Search for the cell housing the specified text and yield its (X, Y) center coordinate. 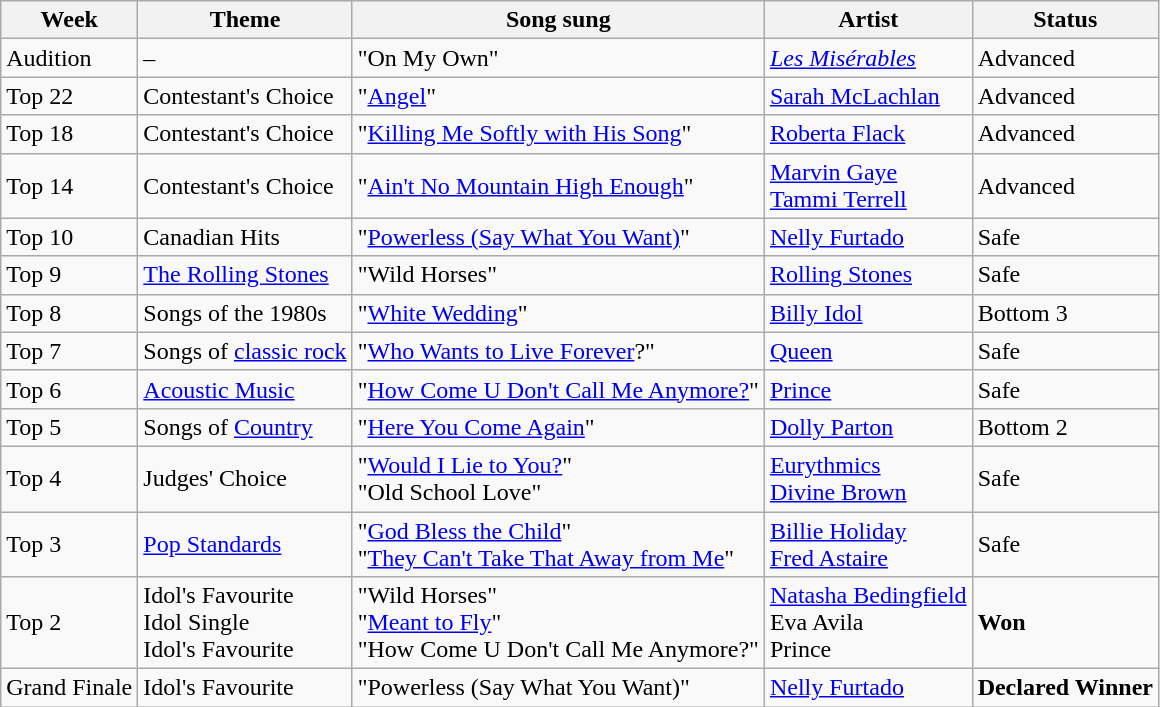
"White Wedding" (558, 313)
Dolly Parton (868, 427)
Top 2 (70, 623)
Top 10 (70, 237)
Song sung (558, 20)
"Who Wants to Live Forever?" (558, 351)
Rolling Stones (868, 275)
"God Bless the Child""They Can't Take That Away from Me" (558, 544)
Idol's Favourite (245, 688)
Week (70, 20)
Roberta Flack (868, 134)
Judges' Choice (245, 478)
Declared Winner (1065, 688)
EurythmicsDivine Brown (868, 478)
Bottom 3 (1065, 313)
Top 14 (70, 186)
Songs of the 1980s (245, 313)
Natasha BedingfieldEva AvilaPrince (868, 623)
Top 5 (70, 427)
Songs of classic rock (245, 351)
"Angel" (558, 96)
"How Come U Don't Call Me Anymore?" (558, 389)
Top 9 (70, 275)
Top 8 (70, 313)
Top 3 (70, 544)
Billie HolidayFred Astaire (868, 544)
Songs of Country (245, 427)
Acoustic Music (245, 389)
Billy Idol (868, 313)
"Killing Me Softly with His Song" (558, 134)
Les Misérables (868, 58)
Bottom 2 (1065, 427)
Top 18 (70, 134)
Top 4 (70, 478)
Status (1065, 20)
Theme (245, 20)
Idol's FavouriteIdol SingleIdol's Favourite (245, 623)
Marvin GayeTammi Terrell (868, 186)
Audition (70, 58)
"Would I Lie to You?""Old School Love" (558, 478)
Grand Finale (70, 688)
– (245, 58)
Canadian Hits (245, 237)
"Ain't No Mountain High Enough" (558, 186)
Pop Standards (245, 544)
Top 6 (70, 389)
Queen (868, 351)
Artist (868, 20)
Won (1065, 623)
Top 7 (70, 351)
Sarah McLachlan (868, 96)
"Wild Horses" (558, 275)
Prince (868, 389)
"Wild Horses""Meant to Fly""How Come U Don't Call Me Anymore?" (558, 623)
"Here You Come Again" (558, 427)
The Rolling Stones (245, 275)
"On My Own" (558, 58)
Top 22 (70, 96)
